Output the (x, y) coordinate of the center of the cell containing the given text.  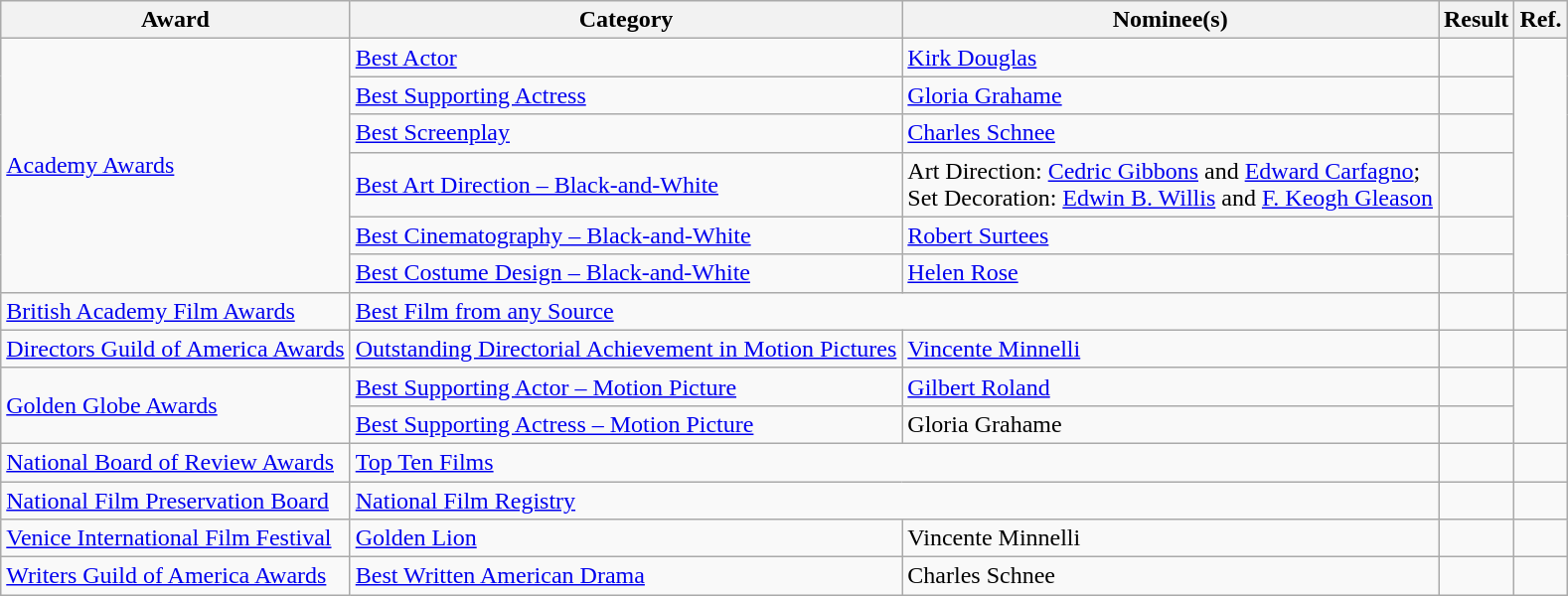
Best Written American Drama (626, 576)
Best Screenplay (626, 133)
Robert Surtees (1171, 235)
Best Supporting Actress – Motion Picture (626, 424)
Writers Guild of America Awards (175, 576)
Art Direction: Cedric Gibbons and Edward Carfagno; Set Decoration: Edwin B. Willis and F. Keogh Gleason (1171, 185)
Venice International Film Festival (175, 538)
Best Supporting Actress (626, 95)
British Academy Film Awards (175, 311)
Best Art Direction – Black-and-White (626, 185)
National Film Registry (894, 500)
Outstanding Directorial Achievement in Motion Pictures (626, 349)
Ref. (1540, 20)
Golden Lion (626, 538)
Golden Globe Awards (175, 405)
Top Ten Films (894, 462)
National Film Preservation Board (175, 500)
National Board of Review Awards (175, 462)
Category (626, 20)
Best Film from any Source (894, 311)
Award (175, 20)
Best Supporting Actor – Motion Picture (626, 386)
Best Cinematography – Black-and-White (626, 235)
Helen Rose (1171, 273)
Academy Awards (175, 165)
Best Actor (626, 58)
Kirk Douglas (1171, 58)
Directors Guild of America Awards (175, 349)
Best Costume Design – Black-and-White (626, 273)
Gilbert Roland (1171, 386)
Result (1477, 20)
Nominee(s) (1171, 20)
